Return the [x, y] coordinate for the center point of the cell that contains the specified text.  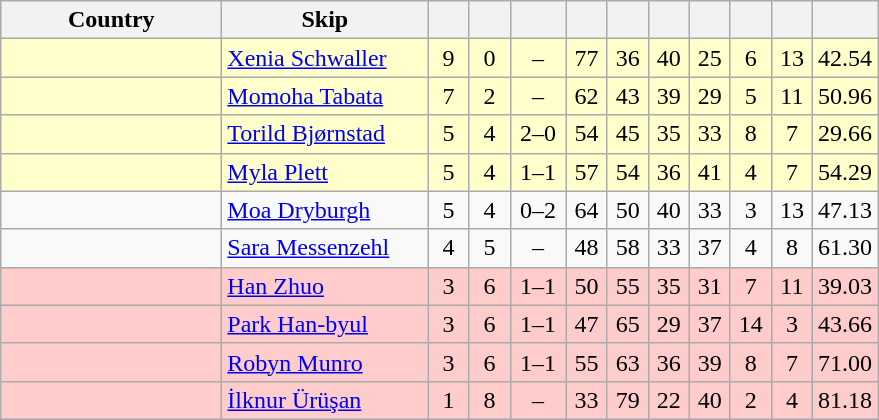
43.66 [844, 324]
31 [710, 286]
62 [586, 96]
54.29 [844, 172]
Sara Messenzehl [325, 248]
47.13 [844, 210]
47 [586, 324]
Country [112, 20]
42.54 [844, 58]
2–0 [538, 134]
77 [586, 58]
61.30 [844, 248]
İlknur Ürüşan [325, 400]
1 [448, 400]
79 [628, 400]
50.96 [844, 96]
64 [586, 210]
Xenia Schwaller [325, 58]
Torild Bjørnstad [325, 134]
63 [628, 362]
14 [750, 324]
57 [586, 172]
Park Han-byul [325, 324]
Han Zhuo [325, 286]
25 [710, 58]
0–2 [538, 210]
58 [628, 248]
Skip [325, 20]
65 [628, 324]
29.66 [844, 134]
Momoha Tabata [325, 96]
39.03 [844, 286]
41 [710, 172]
9 [448, 58]
71.00 [844, 362]
Moa Dryburgh [325, 210]
Myla Plett [325, 172]
Robyn Munro [325, 362]
48 [586, 248]
45 [628, 134]
0 [490, 58]
22 [668, 400]
81.18 [844, 400]
43 [628, 96]
